Capture the cell that displays the provided text and extract its [x, y] central coordinate. 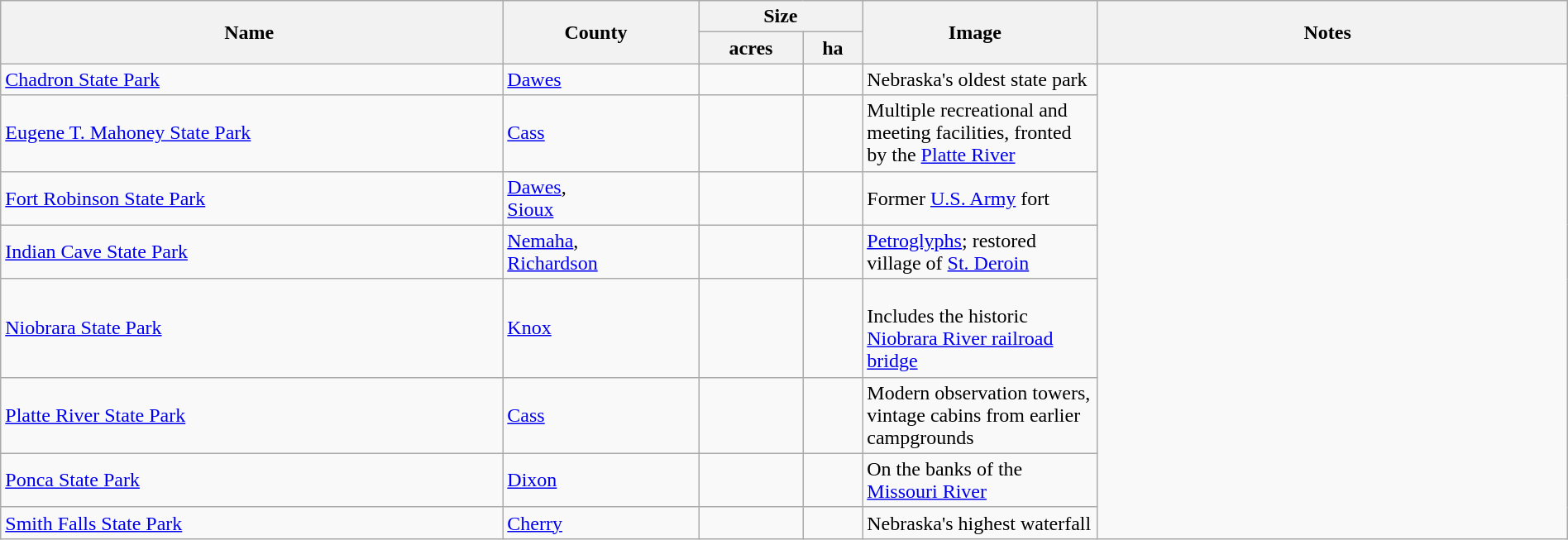
Dixon [600, 480]
Modern observation towers, vintage cabins from earlier campgrounds [980, 415]
Includes the historic Niobrara River railroad bridge [980, 327]
Image [980, 32]
Notes [1332, 32]
Name [251, 32]
Platte River State Park [251, 415]
Multiple recreational and meeting facilities, fronted by the Platte River [980, 133]
Nemaha, Richardson [600, 251]
Cherry [600, 523]
Smith Falls State Park [251, 523]
Nebraska's oldest state park [980, 79]
Niobrara State Park [251, 327]
Dawes [600, 79]
Chadron State Park [251, 79]
Former U.S. Army fort [980, 198]
Indian Cave State Park [251, 251]
Nebraska's highest waterfall [980, 523]
Fort Robinson State Park [251, 198]
Size [781, 17]
Ponca State Park [251, 480]
Dawes, Sioux [600, 198]
Knox [600, 327]
Eugene T. Mahoney State Park [251, 133]
County [600, 32]
acres [751, 48]
ha [833, 48]
On the banks of the Missouri River [980, 480]
Petroglyphs; restored village of St. Deroin [980, 251]
